For the text-containing cell, return its midpoint in (x, y) coordinate format. 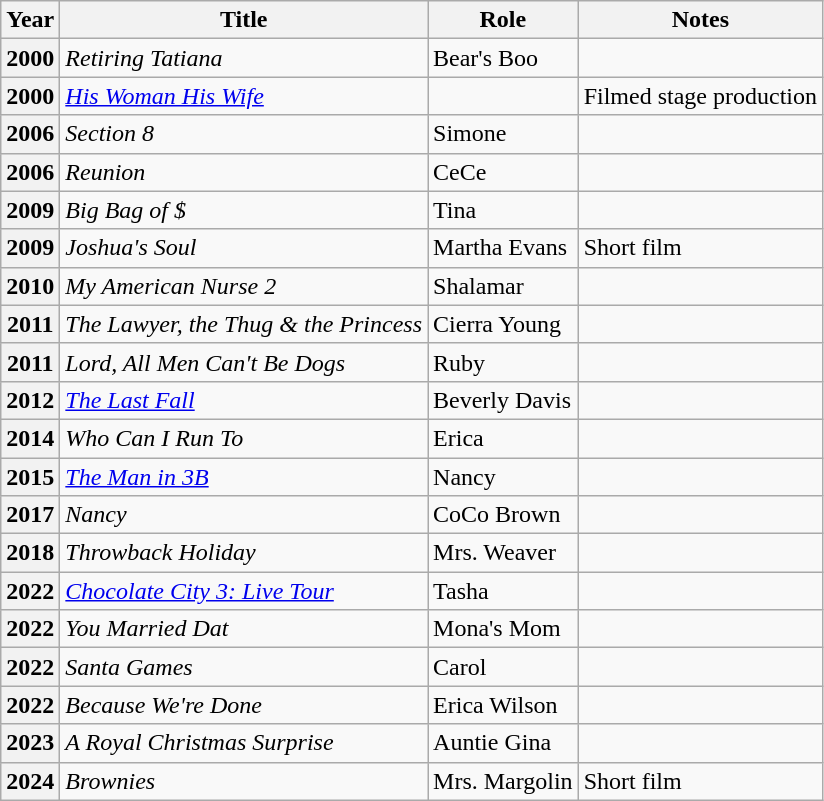
Throwback Holiday (244, 553)
Beverly Davis (504, 400)
Tina (504, 210)
CoCo Brown (504, 515)
Mona's Mom (504, 629)
You Married Dat (244, 629)
Brownies (244, 781)
My American Nurse 2 (244, 286)
Carol (504, 667)
CeCe (504, 172)
Bear's Boo (504, 58)
Santa Games (244, 667)
Who Can I Run To (244, 438)
Tasha (504, 591)
2012 (30, 400)
2010 (30, 286)
The Lawyer, the Thug & the Princess (244, 324)
Year (30, 20)
Because We're Done (244, 705)
Retiring Tatiana (244, 58)
Big Bag of $ (244, 210)
2024 (30, 781)
A Royal Christmas Surprise (244, 743)
2018 (30, 553)
Erica (504, 438)
Mrs. Margolin (504, 781)
Reunion (244, 172)
2015 (30, 477)
Section 8 (244, 134)
Mrs. Weaver (504, 553)
Cierra Young (504, 324)
Joshua's Soul (244, 248)
Role (504, 20)
Notes (700, 20)
Lord, All Men Can't Be Dogs (244, 362)
Erica Wilson (504, 705)
Auntie Gina (504, 743)
2023 (30, 743)
Chocolate City 3: Live Tour (244, 591)
The Last Fall (244, 400)
Shalamar (504, 286)
The Man in 3B (244, 477)
2017 (30, 515)
Simone (504, 134)
Title (244, 20)
Ruby (504, 362)
Martha Evans (504, 248)
Filmed stage production (700, 96)
His Woman His Wife (244, 96)
2014 (30, 438)
